Detect which cell encompasses the target text, then output its [X, Y] center coordinate. 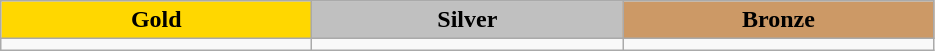
Silver [468, 20]
Bronze [778, 20]
Gold [156, 20]
